Identify which cell holds the provided text, then report its (x, y) central coordinate. 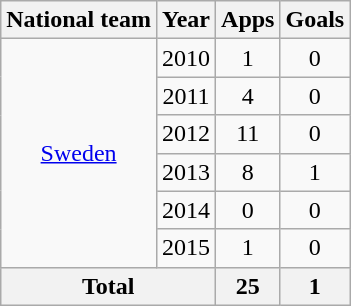
2011 (186, 96)
2014 (186, 210)
25 (248, 286)
Year (186, 20)
2010 (186, 58)
National team (79, 20)
2013 (186, 172)
Sweden (79, 153)
8 (248, 172)
4 (248, 96)
2012 (186, 134)
Apps (248, 20)
Goals (315, 20)
2015 (186, 248)
11 (248, 134)
Total (108, 286)
